Pinpoint the cell where the given text exists, returning its (x, y) midpoint coordinate. 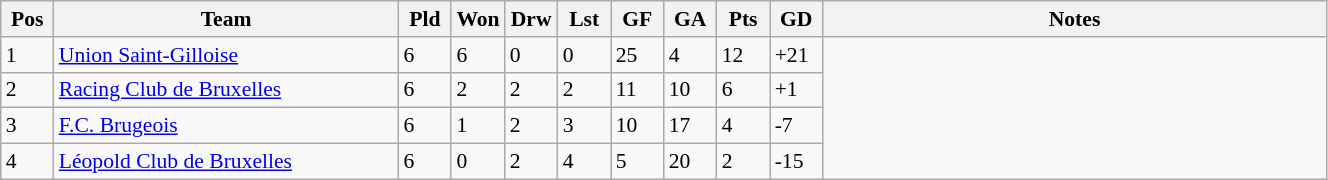
Team (226, 19)
-7 (796, 126)
Drw (532, 19)
GD (796, 19)
+21 (796, 55)
20 (690, 162)
5 (638, 162)
GA (690, 19)
Léopold Club de Bruxelles (226, 162)
F.C. Brugeois (226, 126)
17 (690, 126)
11 (638, 90)
Pos (28, 19)
Union Saint-Gilloise (226, 55)
Pts (744, 19)
GF (638, 19)
Notes (1075, 19)
+1 (796, 90)
Racing Club de Bruxelles (226, 90)
Won (478, 19)
12 (744, 55)
25 (638, 55)
Pld (424, 19)
Lst (584, 19)
-15 (796, 162)
